Scan for the cell matching the given text and deliver its [X, Y] coordinate at center. 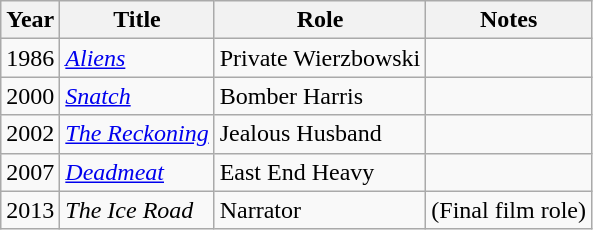
2002 [30, 134]
East End Heavy [320, 172]
2013 [30, 210]
Snatch [137, 96]
Title [137, 20]
1986 [30, 58]
Private Wierzbowski [320, 58]
2000 [30, 96]
Deadmeat [137, 172]
Year [30, 20]
Jealous Husband [320, 134]
Notes [509, 20]
Aliens [137, 58]
The Ice Road [137, 210]
Narrator [320, 210]
The Reckoning [137, 134]
Bomber Harris [320, 96]
2007 [30, 172]
Role [320, 20]
(Final film role) [509, 210]
